Capture the cell that displays the provided text and extract its (X, Y) central coordinate. 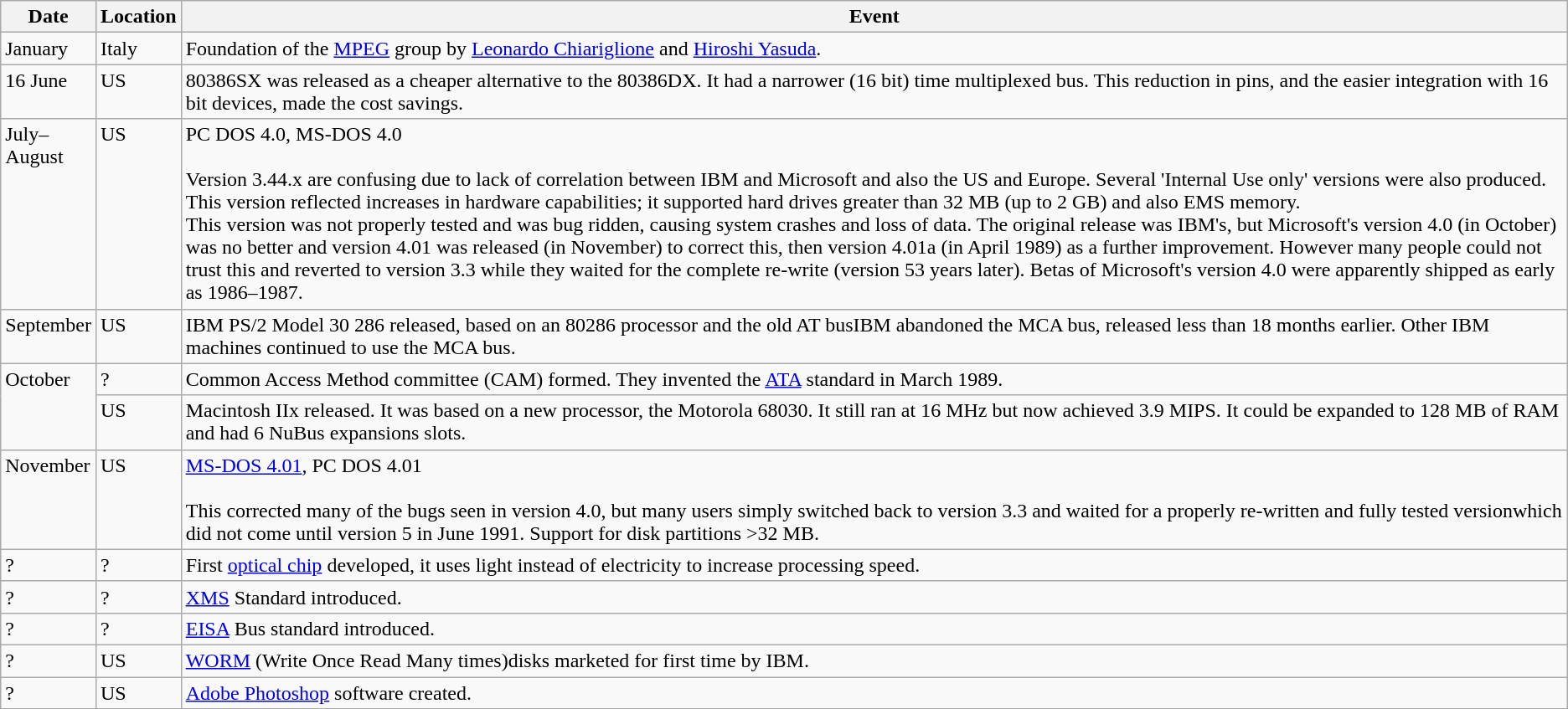
WORM (Write Once Read Many times)disks marketed for first time by IBM. (874, 660)
16 June (49, 92)
Event (874, 17)
January (49, 49)
XMS Standard introduced. (874, 597)
November (49, 499)
Date (49, 17)
Common Access Method committee (CAM) formed. They invented the ATA standard in March 1989. (874, 379)
Italy (138, 49)
First optical chip developed, it uses light instead of electricity to increase processing speed. (874, 565)
September (49, 337)
Foundation of the MPEG group by Leonardo Chiariglione and Hiroshi Yasuda. (874, 49)
EISA Bus standard introduced. (874, 629)
Adobe Photoshop software created. (874, 692)
July–August (49, 214)
Location (138, 17)
October (49, 407)
